Scan for the cell matching the given text and deliver its (X, Y) coordinate at center. 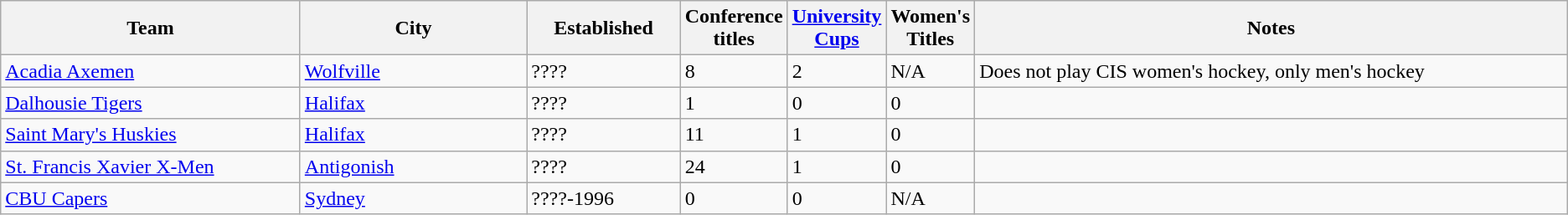
2 (837, 71)
11 (734, 135)
8 (734, 71)
Antigonish (413, 166)
St. Francis Xavier X-Men (151, 166)
Conference titles (734, 28)
City (413, 28)
Acadia Axemen (151, 71)
Does not play CIS women's hockey, only men's hockey (1271, 71)
Sydney (413, 198)
????-1996 (603, 198)
University Cups (837, 28)
Wolfville (413, 71)
Women's Titles (931, 28)
Team (151, 28)
Notes (1271, 28)
Saint Mary's Huskies (151, 135)
CBU Capers (151, 198)
Established (603, 28)
Dalhousie Tigers (151, 103)
24 (734, 166)
